Determine the (x, y) coordinate at the center of the cell enclosing the given text.  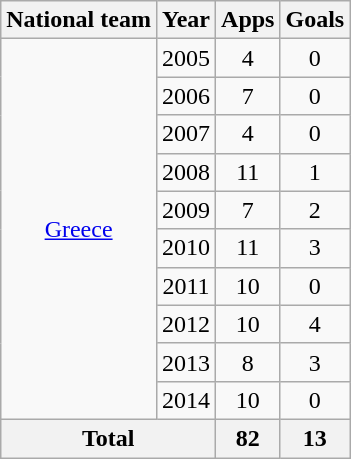
2012 (186, 324)
2009 (186, 210)
Apps (248, 20)
Total (108, 438)
2010 (186, 248)
2013 (186, 362)
National team (79, 20)
Goals (315, 20)
1 (315, 172)
2008 (186, 172)
Year (186, 20)
13 (315, 438)
2005 (186, 58)
2006 (186, 96)
Greece (79, 230)
2 (315, 210)
8 (248, 362)
2011 (186, 286)
82 (248, 438)
2014 (186, 400)
2007 (186, 134)
